From the cell containing the given text, extract its center point as [x, y] coordinate. 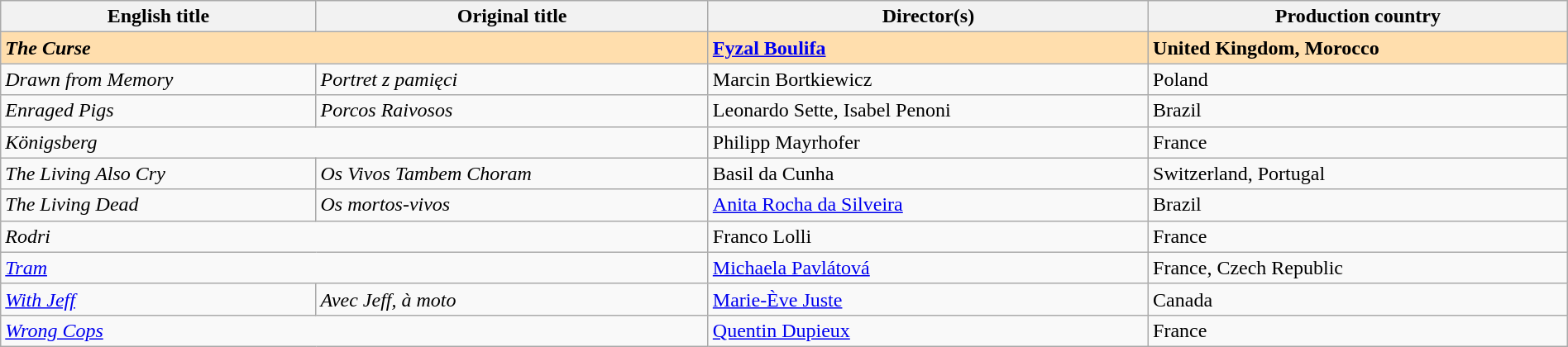
Philipp Mayrhofer [928, 142]
Poland [1358, 79]
Original title [512, 17]
Switzerland, Portugal [1358, 173]
Franco Lolli [928, 236]
United Kingdom, Morocco [1358, 48]
Production country [1358, 17]
Marie-Ève Juste [928, 299]
With Jeff [159, 299]
Canada [1358, 299]
The Living Also Cry [159, 173]
The Curse [355, 48]
Quentin Dupieux [928, 330]
Porcos Raivosos [512, 111]
Os mortos-vivos [512, 205]
Rodri [355, 236]
Avec Jeff, à moto [512, 299]
Fyzal Boulifa [928, 48]
Leonardo Sette, Isabel Penoni [928, 111]
Anita Rocha da Silveira [928, 205]
Wrong Cops [355, 330]
Michaela Pavlátová [928, 268]
Director(s) [928, 17]
The Living Dead [159, 205]
Basil da Cunha [928, 173]
English title [159, 17]
Enraged Pigs [159, 111]
Königsberg [355, 142]
Drawn from Memory [159, 79]
Marcin Bortkiewicz [928, 79]
France, Czech Republic [1358, 268]
Portret z pamięci [512, 79]
Os Vivos Tambem Choram [512, 173]
Tram [355, 268]
